Extract the [x, y] coordinate from the center of the cell holding the provided text.  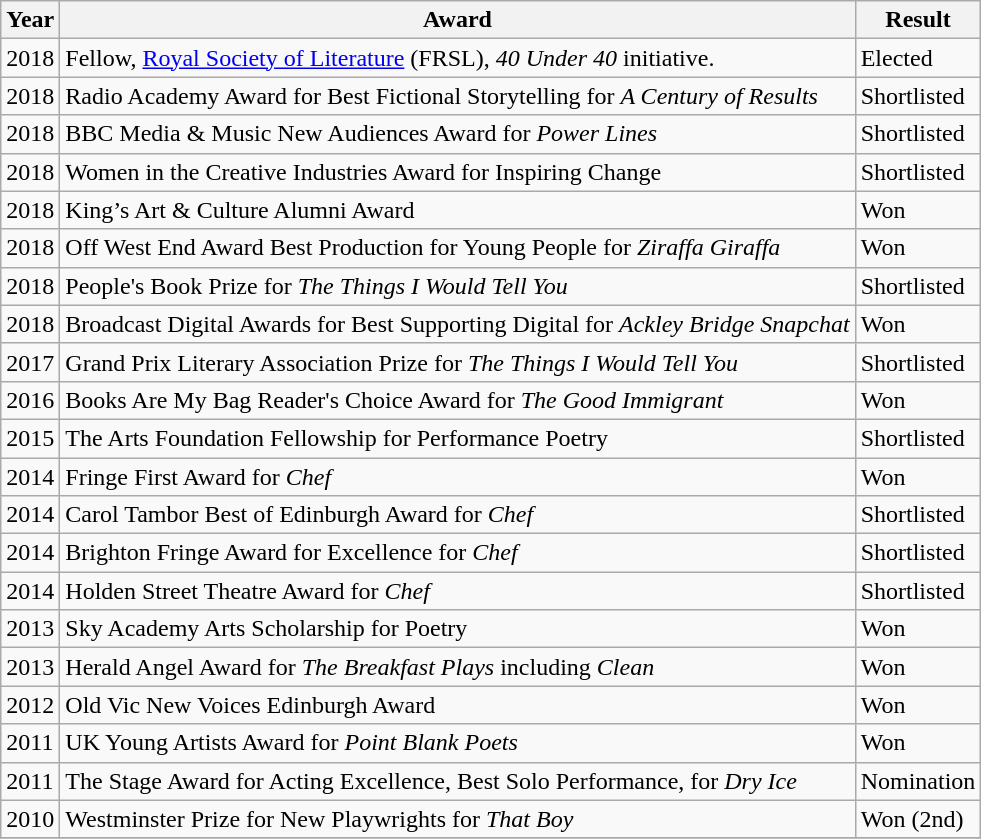
Broadcast Digital Awards for Best Supporting Digital for Ackley Bridge Snapchat [458, 324]
2012 [30, 705]
Fellow, Royal Society of Literature (FRSL), 40 Under 40 initiative. [458, 58]
BBC Media & Music New Audiences Award for Power Lines [458, 134]
The Stage Award for Acting Excellence, Best Solo Performance, for Dry Ice [458, 781]
Westminster Prize for New Playwrights for That Boy [458, 819]
Won (2nd) [918, 819]
People's Book Prize for The Things I Would Tell You [458, 286]
Award [458, 20]
Women in the Creative Industries Award for Inspiring Change [458, 172]
2010 [30, 819]
2017 [30, 362]
The Arts Foundation Fellowship for Performance Poetry [458, 438]
Year [30, 20]
Carol Tambor Best of Edinburgh Award for Chef [458, 515]
Old Vic New Voices Edinburgh Award [458, 705]
Radio Academy Award for Best Fictional Storytelling for A Century of Results [458, 96]
Herald Angel Award for The Breakfast Plays including Clean [458, 667]
Off West End Award Best Production for Young People for Ziraffa Giraffa [458, 248]
Grand Prix Literary Association Prize for The Things I Would Tell You [458, 362]
Books Are My Bag Reader's Choice Award for The Good Immigrant [458, 400]
2015 [30, 438]
Nomination [918, 781]
Fringe First Award for Chef [458, 477]
King’s Art & Culture Alumni Award [458, 210]
Sky Academy Arts Scholarship for Poetry [458, 629]
UK Young Artists Award for Point Blank Poets [458, 743]
Result [918, 20]
Brighton Fringe Award for Excellence for Chef [458, 553]
Elected [918, 58]
Holden Street Theatre Award for Chef [458, 591]
2016 [30, 400]
